Capture the cell that displays the provided text and extract its [x, y] central coordinate. 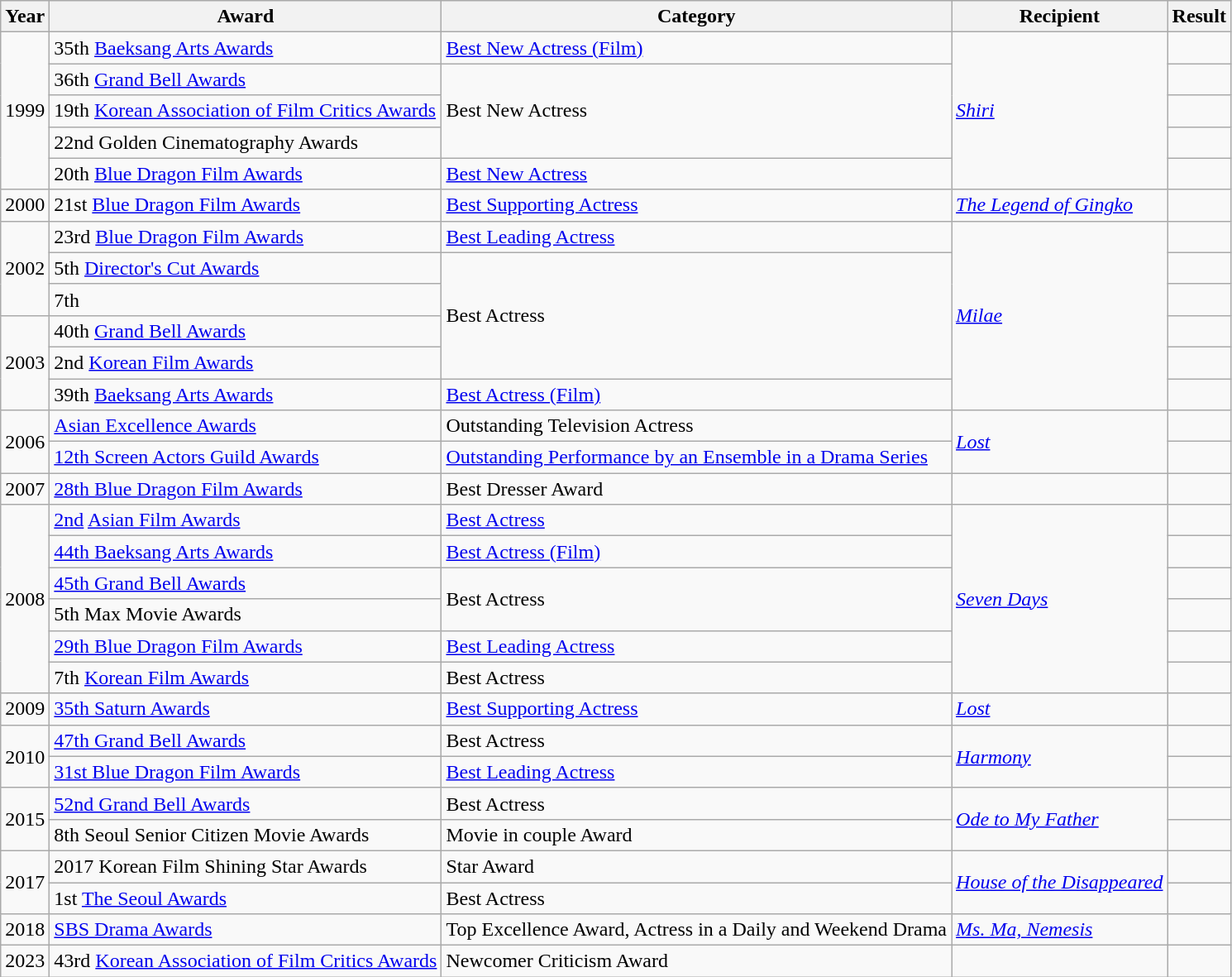
19th Korean Association of Film Critics Awards [246, 111]
2nd Asian Film Awards [246, 520]
House of the Disappeared [1060, 882]
40th Grand Bell Awards [246, 331]
2007 [25, 489]
2017 Korean Film Shining Star Awards [246, 866]
2nd Korean Film Awards [246, 362]
43rd Korean Association of Film Critics Awards [246, 961]
2017 [25, 882]
2000 [25, 205]
29th Blue Dragon Film Awards [246, 646]
36th Grand Bell Awards [246, 79]
8th Seoul Senior Citizen Movie Awards [246, 835]
20th Blue Dragon Film Awards [246, 174]
Movie in couple Award [696, 835]
1999 [25, 111]
47th Grand Bell Awards [246, 740]
45th Grand Bell Awards [246, 583]
Category [696, 17]
Asian Excellence Awards [246, 426]
Ms. Ma, Nemesis [1060, 930]
22nd Golden Cinematography Awards [246, 142]
Star Award [696, 866]
SBS Drama Awards [246, 930]
2023 [25, 961]
39th Baeksang Arts Awards [246, 395]
Newcomer Criticism Award [696, 961]
Best Dresser Award [696, 489]
The Legend of Gingko [1060, 205]
2002 [25, 268]
Harmony [1060, 756]
2009 [25, 709]
1st The Seoul Awards [246, 898]
Outstanding Performance by an Ensemble in a Drama Series [696, 457]
7th Korean Film Awards [246, 678]
Ode to My Father [1060, 819]
2003 [25, 362]
23rd Blue Dragon Film Awards [246, 237]
35th Saturn Awards [246, 709]
5th Max Movie Awards [246, 615]
Year [25, 17]
7th [246, 299]
21st Blue Dragon Film Awards [246, 205]
Best New Actress (Film) [696, 48]
Award [246, 17]
Milae [1060, 315]
35th Baeksang Arts Awards [246, 48]
2006 [25, 442]
2008 [25, 599]
2010 [25, 756]
Outstanding Television Actress [696, 426]
Top Excellence Award, Actress in a Daily and Weekend Drama [696, 930]
Recipient [1060, 17]
Result [1199, 17]
Seven Days [1060, 599]
12th Screen Actors Guild Awards [246, 457]
44th Baeksang Arts Awards [246, 552]
28th Blue Dragon Film Awards [246, 489]
Shiri [1060, 111]
52nd Grand Bell Awards [246, 803]
31st Blue Dragon Film Awards [246, 772]
2018 [25, 930]
2015 [25, 819]
5th Director's Cut Awards [246, 268]
